Identify which cell holds the provided text, then report its (x, y) central coordinate. 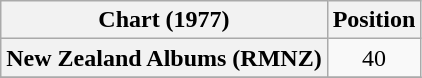
New Zealand Albums (RMNZ) (164, 58)
Chart (1977) (164, 20)
40 (374, 58)
Position (374, 20)
